Pinpoint the cell where the given text exists, returning its [x, y] midpoint coordinate. 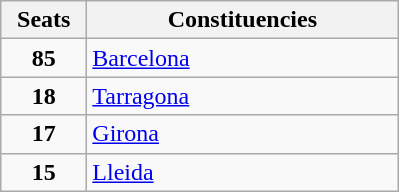
85 [44, 58]
Seats [44, 20]
17 [44, 134]
18 [44, 96]
Tarragona [242, 96]
Girona [242, 134]
Barcelona [242, 58]
Lleida [242, 172]
15 [44, 172]
Constituencies [242, 20]
